Locate the cell with the specified text and output its (X, Y) center coordinate. 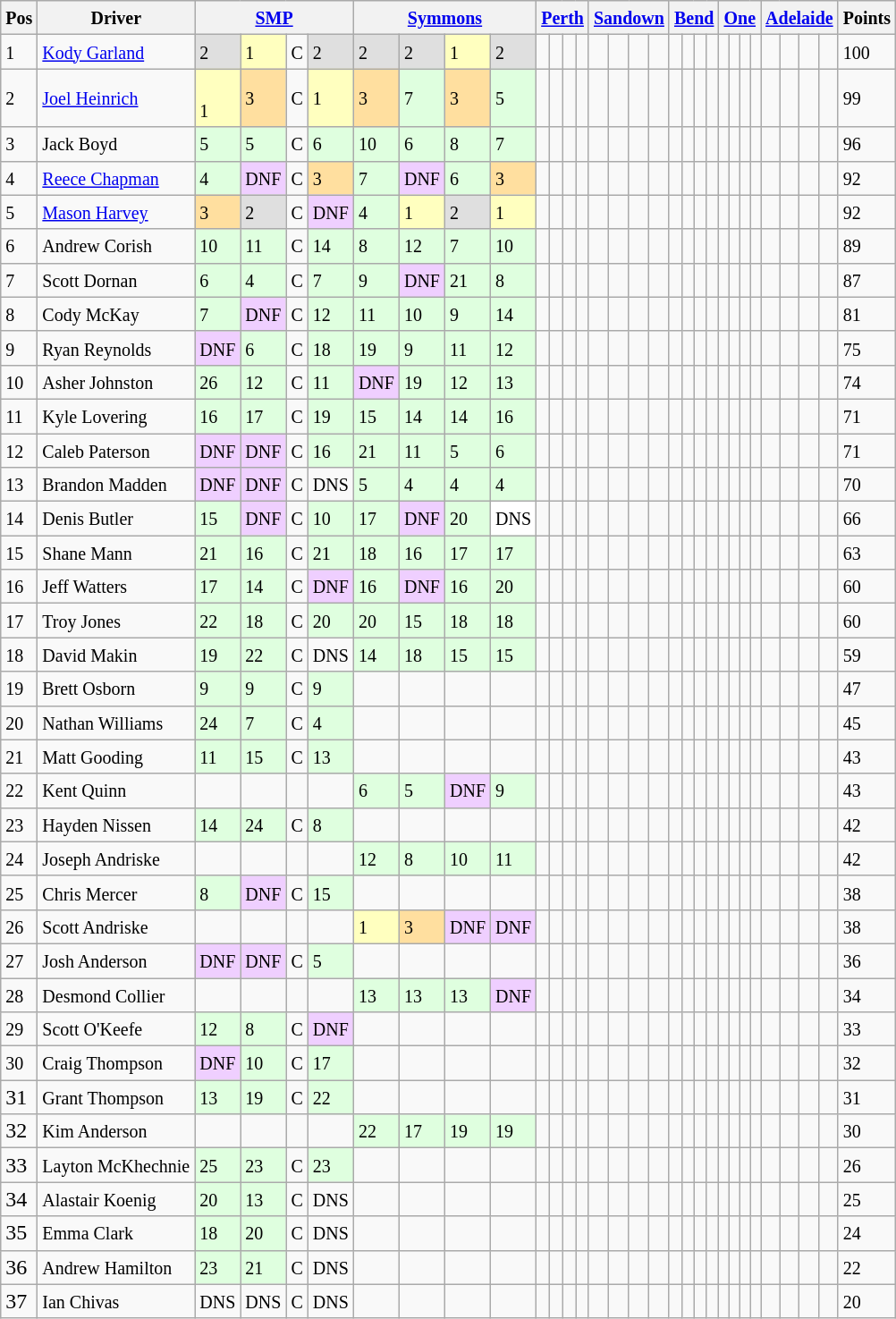
Caleb Paterson (116, 450)
Brandon Madden (116, 485)
29 (20, 1029)
96 (866, 144)
74 (866, 382)
70 (866, 485)
Jeff Watters (116, 587)
Kent Quinn (116, 791)
Chris Mercer (116, 892)
Kody Garland (116, 52)
99 (866, 98)
Mason Harvey (116, 212)
Ryan Reynolds (116, 348)
David Makin (116, 655)
89 (866, 246)
Grant Thompson (116, 1097)
Pos (20, 18)
Sandown (629, 18)
Troy Jones (116, 621)
Jack Boyd (116, 144)
35 (20, 1233)
Joel Heinrich (116, 98)
Points (866, 18)
27 (20, 960)
Emma Clark (116, 1233)
SMP (275, 18)
47 (866, 689)
Bend (694, 18)
Kyle Lovering (116, 416)
45 (866, 723)
Perth (563, 18)
Hayden Nissen (116, 824)
66 (866, 519)
Craig Thompson (116, 1063)
Desmond Collier (116, 995)
59 (866, 655)
Scott Andriske (116, 926)
Scott Dornan (116, 280)
Alastair Koenig (116, 1199)
Kim Anderson (116, 1131)
63 (866, 553)
Josh Anderson (116, 960)
Driver (116, 18)
100 (866, 52)
Joseph Andriske (116, 858)
37 (20, 1301)
Adelaide (799, 18)
Brett Osborn (116, 689)
Andrew Corish (116, 246)
Reece Chapman (116, 178)
One (740, 18)
Nathan Williams (116, 723)
Cody McKay (116, 314)
75 (866, 348)
28 (20, 995)
Scott O'Keefe (116, 1029)
Shane Mann (116, 553)
87 (866, 280)
Layton McKhechnie (116, 1165)
Matt Gooding (116, 757)
Asher Johnston (116, 382)
81 (866, 314)
Denis Butler (116, 519)
Symmons (444, 18)
Ian Chivas (116, 1301)
Andrew Hamilton (116, 1267)
